Detect which cell encompasses the target text, then output its [x, y] center coordinate. 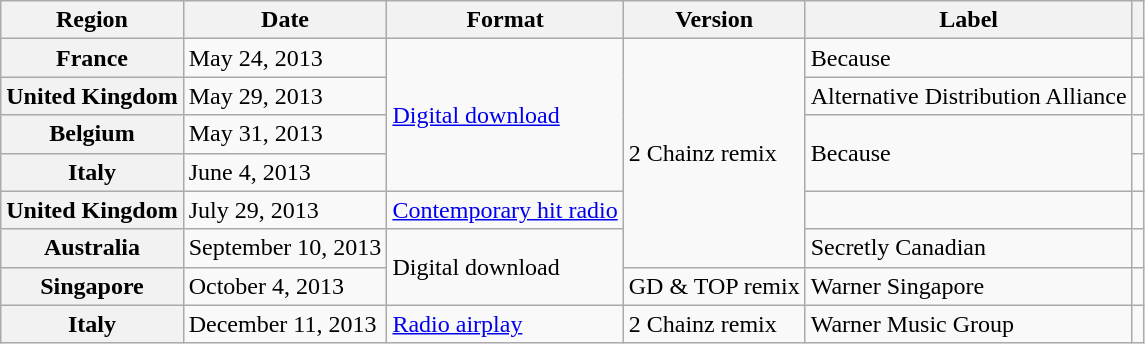
Region [92, 20]
July 29, 2013 [285, 210]
Radio airplay [505, 324]
May 31, 2013 [285, 134]
Label [968, 20]
September 10, 2013 [285, 248]
GD & TOP remix [714, 286]
Version [714, 20]
Alternative Distribution Alliance [968, 96]
Warner Singapore [968, 286]
Secretly Canadian [968, 248]
December 11, 2013 [285, 324]
Belgium [92, 134]
Singapore [92, 286]
France [92, 58]
Warner Music Group [968, 324]
May 29, 2013 [285, 96]
Format [505, 20]
Date [285, 20]
June 4, 2013 [285, 172]
May 24, 2013 [285, 58]
October 4, 2013 [285, 286]
Contemporary hit radio [505, 210]
Australia [92, 248]
